Locate the cell with the specified text and output its (X, Y) center coordinate. 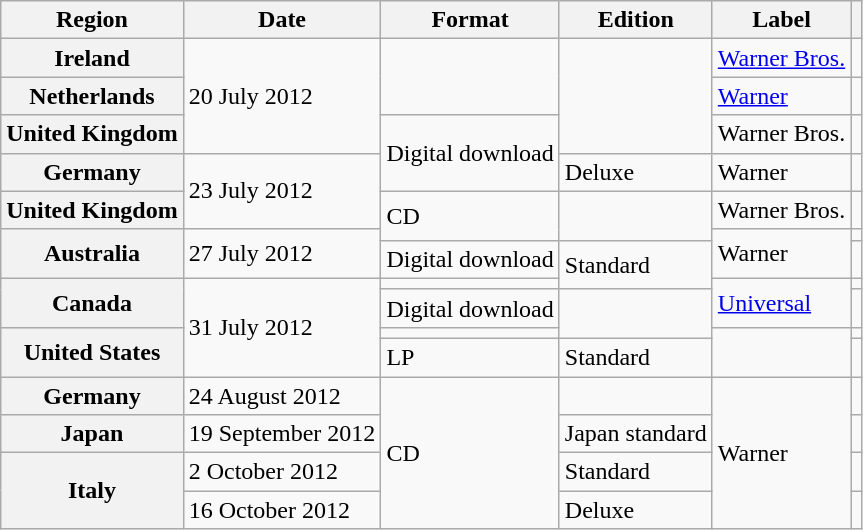
2 October 2012 (282, 472)
Italy (92, 491)
Japan standard (636, 434)
31 July 2012 (282, 327)
United States (92, 352)
Date (282, 20)
LP (470, 357)
Region (92, 20)
Australia (92, 254)
Label (781, 20)
16 October 2012 (282, 510)
Edition (636, 20)
Ireland (92, 58)
Universal (781, 302)
19 September 2012 (282, 434)
Canada (92, 302)
24 August 2012 (282, 395)
Netherlands (92, 96)
27 July 2012 (282, 254)
Japan (92, 434)
Format (470, 20)
23 July 2012 (282, 191)
20 July 2012 (282, 96)
